Search for the cell housing the specified text and yield its (x, y) center coordinate. 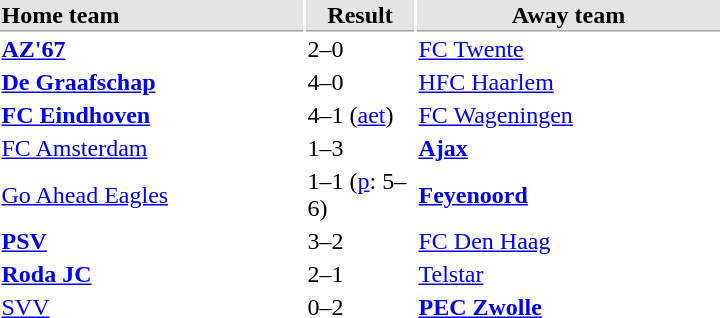
Result (360, 16)
1–1 (p: 5–6) (360, 194)
HFC Haarlem (568, 83)
De Graafschap (152, 83)
Home team (152, 16)
4–1 (aet) (360, 115)
2–0 (360, 49)
1–3 (360, 149)
FC Den Haag (568, 241)
PSV (152, 241)
AZ'67 (152, 49)
FC Wageningen (568, 115)
4–0 (360, 83)
Ajax (568, 149)
Telstar (568, 275)
2–1 (360, 275)
Feyenoord (568, 194)
Go Ahead Eagles (152, 194)
FC Twente (568, 49)
FC Eindhoven (152, 115)
FC Amsterdam (152, 149)
3–2 (360, 241)
Away team (568, 16)
Roda JC (152, 275)
